Determine the (x, y) coordinate at the center of the cell enclosing the given text.  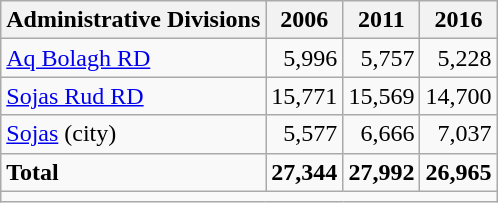
Sojas (city) (134, 134)
2011 (382, 20)
5,996 (304, 58)
Administrative Divisions (134, 20)
27,992 (382, 172)
5,757 (382, 58)
14,700 (458, 96)
Aq Bolagh RD (134, 58)
2006 (304, 20)
7,037 (458, 134)
6,666 (382, 134)
27,344 (304, 172)
5,228 (458, 58)
26,965 (458, 172)
2016 (458, 20)
Sojas Rud RD (134, 96)
15,771 (304, 96)
Total (134, 172)
5,577 (304, 134)
15,569 (382, 96)
